Determine the (x, y) coordinate at the center of the cell enclosing the given text.  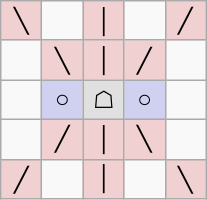
☖ (104, 100)
